For the text-containing cell, return its midpoint in (x, y) coordinate format. 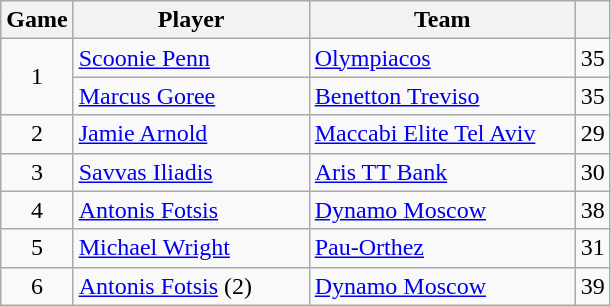
Antonis Fotsis (2) (191, 286)
Aris TT Bank (442, 172)
39 (592, 286)
3 (37, 172)
Pau-Orthez (442, 248)
Olympiacos (442, 58)
Team (442, 20)
Savvas Iliadis (191, 172)
Maccabi Elite Tel Aviv (442, 134)
Player (191, 20)
1 (37, 77)
Jamie Arnold (191, 134)
Michael Wright (191, 248)
Scoonie Penn (191, 58)
4 (37, 210)
29 (592, 134)
Game (37, 20)
Antonis Fotsis (191, 210)
2 (37, 134)
Marcus Goree (191, 96)
5 (37, 248)
Benetton Treviso (442, 96)
6 (37, 286)
30 (592, 172)
31 (592, 248)
38 (592, 210)
